Return the [x, y] coordinate for the center point of the cell that contains the specified text.  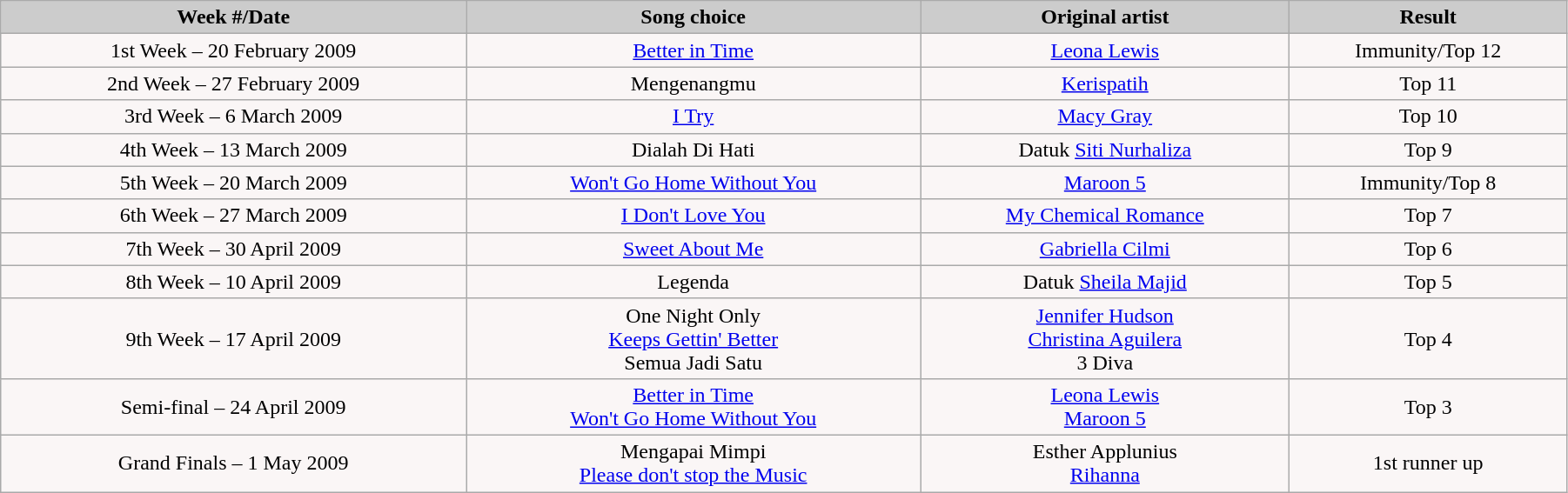
Top 5 [1428, 282]
Dialah Di Hati [694, 150]
Song choice [694, 17]
Kerispatih [1105, 83]
Immunity/Top 8 [1428, 183]
Gabriella Cilmi [1105, 249]
Better in TimeWon't Go Home Without You [694, 407]
Legenda [694, 282]
Mengapai MimpiPlease don't stop the Music [694, 463]
Jennifer HudsonChristina Aguilera3 Diva [1105, 338]
I Try [694, 117]
8th Week – 10 April 2009 [233, 282]
Datuk Siti Nurhaliza [1105, 150]
Top 10 [1428, 117]
Result [1428, 17]
Top 11 [1428, 83]
Mengenangmu [694, 83]
7th Week – 30 April 2009 [233, 249]
One Night OnlyKeeps Gettin' BetterSemua Jadi Satu [694, 338]
Top 4 [1428, 338]
Sweet About Me [694, 249]
1st Week – 20 February 2009 [233, 50]
Top 6 [1428, 249]
Leona LewisMaroon 5 [1105, 407]
Datuk Sheila Majid [1105, 282]
My Chemical Romance [1105, 216]
4th Week – 13 March 2009 [233, 150]
Won't Go Home Without You [694, 183]
Top 7 [1428, 216]
5th Week – 20 March 2009 [233, 183]
Macy Gray [1105, 117]
Immunity/Top 12 [1428, 50]
Top 9 [1428, 150]
2nd Week – 27 February 2009 [233, 83]
6th Week – 27 March 2009 [233, 216]
Original artist [1105, 17]
9th Week – 17 April 2009 [233, 338]
Week #/Date [233, 17]
Grand Finals – 1 May 2009 [233, 463]
1st runner up [1428, 463]
Better in Time [694, 50]
Top 3 [1428, 407]
Leona Lewis [1105, 50]
Maroon 5 [1105, 183]
Semi-final – 24 April 2009 [233, 407]
I Don't Love You [694, 216]
3rd Week – 6 March 2009 [233, 117]
Esther AppluniusRihanna [1105, 463]
